From the cell containing the given text, extract its center point as [x, y] coordinate. 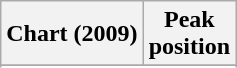
Peakposition [189, 34]
Chart (2009) [72, 34]
